Identify which cell holds the provided text, then report its (X, Y) central coordinate. 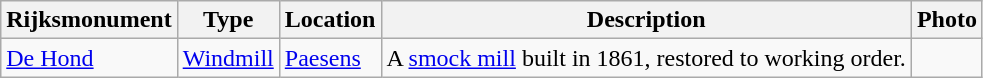
A smock mill built in 1861, restored to working order. (646, 58)
Paesens (330, 58)
Type (228, 20)
Photo (946, 20)
Rijksmonument (89, 20)
Description (646, 20)
Windmill (228, 58)
Location (330, 20)
De Hond (89, 58)
